Identify which cell holds the provided text, then report its [x, y] central coordinate. 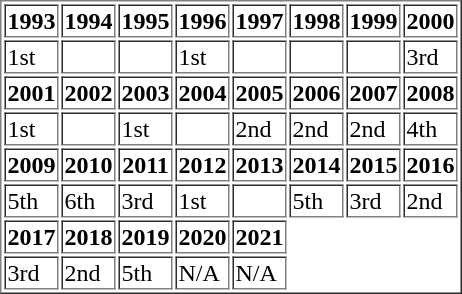
1995 [145, 20]
2008 [431, 92]
2015 [373, 164]
2009 [31, 164]
6th [89, 200]
1996 [203, 20]
2004 [203, 92]
2016 [431, 164]
2000 [431, 20]
4th [431, 128]
2005 [259, 92]
1997 [259, 20]
2003 [145, 92]
1999 [373, 20]
2020 [203, 236]
2018 [89, 236]
2011 [145, 164]
2014 [317, 164]
2012 [203, 164]
2006 [317, 92]
2017 [31, 236]
2007 [373, 92]
2001 [31, 92]
2013 [259, 164]
2019 [145, 236]
1994 [89, 20]
2010 [89, 164]
1998 [317, 20]
2021 [259, 236]
1993 [31, 20]
2002 [89, 92]
